Locate the cell with the specified text and output its (x, y) center coordinate. 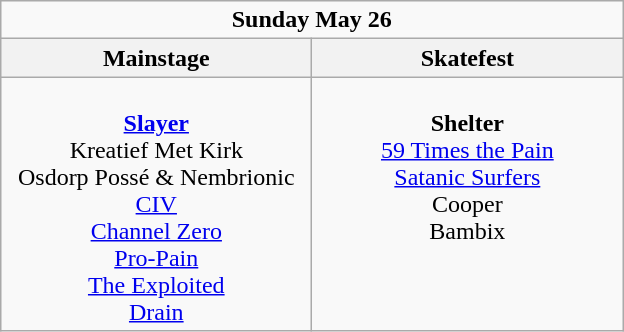
Mainstage (156, 58)
Sunday May 26 (312, 20)
Slayer Kreatief Met Kirk Osdorp Possé & Nembrionic CIV Channel Zero Pro-Pain The Exploited Drain (156, 204)
Shelter 59 Times the Pain Satanic Surfers Cooper Bambix (468, 204)
Skatefest (468, 58)
